Capture the cell that displays the provided text and extract its (X, Y) central coordinate. 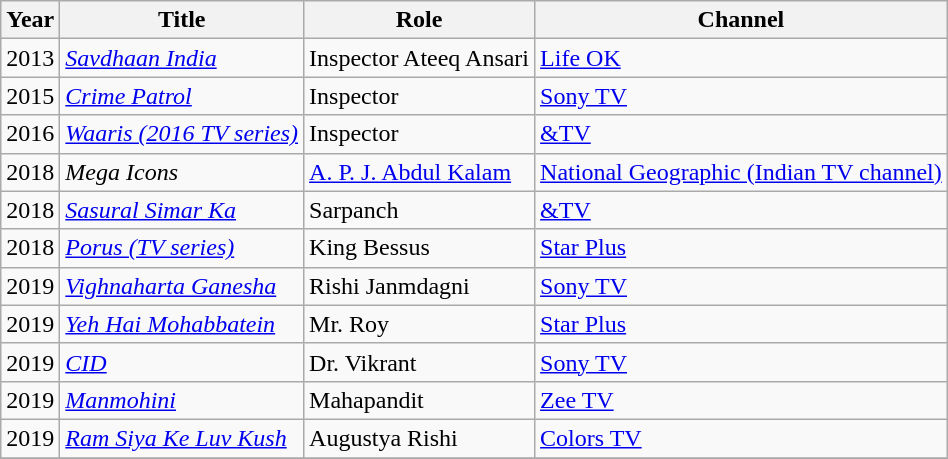
Vighnaharta Ganesha (182, 286)
2015 (30, 96)
Mega Icons (182, 172)
Crime Patrol (182, 96)
2016 (30, 134)
Savdhaan India (182, 58)
CID (182, 362)
Rishi Janmdagni (420, 286)
Mr. Roy (420, 324)
Yeh Hai Mohabbatein (182, 324)
Colors TV (742, 438)
National Geographic (Indian TV channel) (742, 172)
Year (30, 20)
Augustya Rishi (420, 438)
A. P. J. Abdul Kalam (420, 172)
Role (420, 20)
Manmohini (182, 400)
Mahapandit (420, 400)
2013 (30, 58)
Inspector Ateeq Ansari (420, 58)
King Bessus (420, 248)
Sasural Simar Ka (182, 210)
Porus (TV series) (182, 248)
Life OK (742, 58)
Zee TV (742, 400)
Waaris (2016 TV series) (182, 134)
Ram Siya Ke Luv Kush (182, 438)
Channel (742, 20)
Dr. Vikrant (420, 362)
Sarpanch (420, 210)
Title (182, 20)
